For the text-containing cell, return its midpoint in (X, Y) coordinate format. 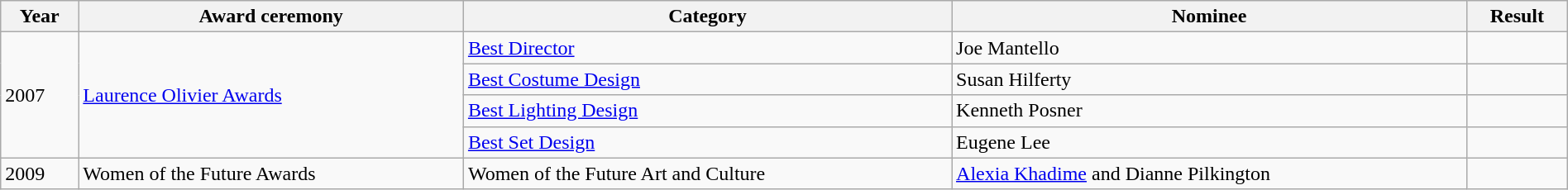
Best Costume Design (707, 79)
Year (40, 17)
Best Lighting Design (707, 111)
Result (1517, 17)
2009 (40, 173)
Best Director (707, 48)
Kenneth Posner (1209, 111)
Susan Hilferty (1209, 79)
Joe Mantello (1209, 48)
Laurence Olivier Awards (271, 95)
2007 (40, 95)
Women of the Future Art and Culture (707, 173)
Nominee (1209, 17)
Category (707, 17)
Best Set Design (707, 142)
Alexia Khadime and Dianne Pilkington (1209, 173)
Award ceremony (271, 17)
Eugene Lee (1209, 142)
Women of the Future Awards (271, 173)
